Identify which cell holds the provided text, then report its [x, y] central coordinate. 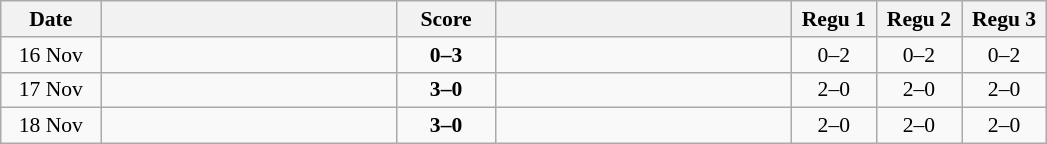
Regu 2 [918, 19]
17 Nov [51, 90]
Score [446, 19]
16 Nov [51, 55]
Regu 3 [1004, 19]
18 Nov [51, 126]
Date [51, 19]
0–3 [446, 55]
Regu 1 [834, 19]
